For the text-containing cell, return its midpoint in (x, y) coordinate format. 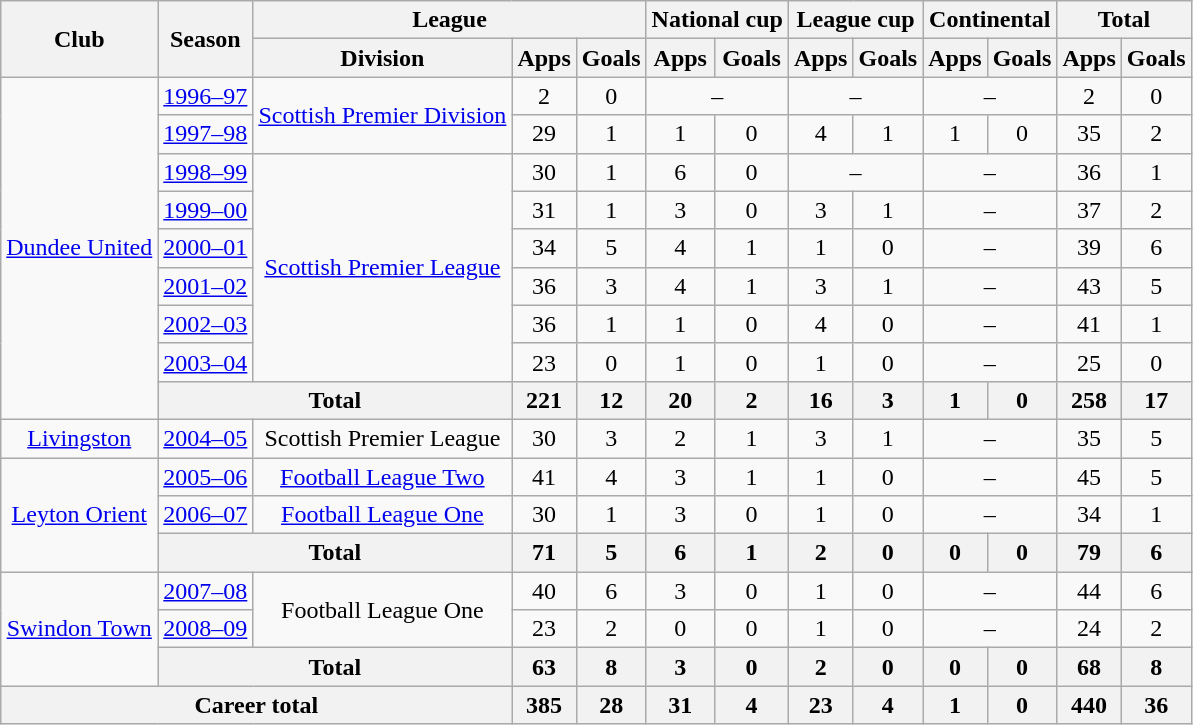
Leyton Orient (80, 515)
Scottish Premier Division (382, 115)
2006–07 (206, 515)
20 (680, 400)
45 (1089, 477)
39 (1089, 248)
Career total (256, 705)
37 (1089, 210)
2002–03 (206, 324)
25 (1089, 362)
2004–05 (206, 438)
2000–01 (206, 248)
63 (544, 667)
17 (1156, 400)
Club (80, 39)
League (450, 20)
Season (206, 39)
2003–04 (206, 362)
2008–09 (206, 629)
1997–98 (206, 134)
44 (1089, 591)
68 (1089, 667)
Football League Two (382, 477)
2005–06 (206, 477)
2001–02 (206, 286)
440 (1089, 705)
1999–00 (206, 210)
1998–99 (206, 172)
Division (382, 58)
29 (544, 134)
2007–08 (206, 591)
League cup (856, 20)
12 (611, 400)
385 (544, 705)
Swindon Town (80, 629)
71 (544, 553)
79 (1089, 553)
16 (821, 400)
Continental (990, 20)
24 (1089, 629)
28 (611, 705)
1996–97 (206, 96)
Livingston (80, 438)
Dundee United (80, 248)
40 (544, 591)
221 (544, 400)
258 (1089, 400)
National cup (717, 20)
43 (1089, 286)
